Determine the [X, Y] coordinate at the center of the cell enclosing the given text.  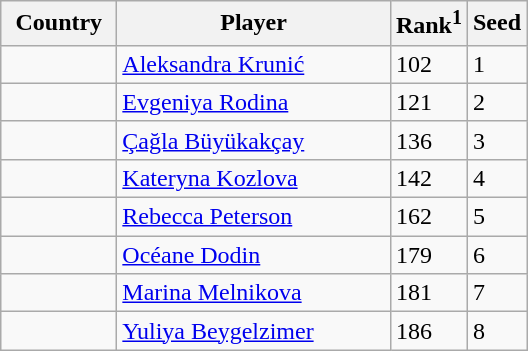
2 [496, 102]
3 [496, 140]
102 [428, 64]
Çağla Büyükakçay [254, 140]
6 [496, 255]
Rebecca Peterson [254, 217]
5 [496, 217]
Seed [496, 24]
186 [428, 331]
1 [496, 64]
4 [496, 178]
7 [496, 293]
Marina Melnikova [254, 293]
Océane Dodin [254, 255]
Yuliya Beygelzimer [254, 331]
Country [59, 24]
Player [254, 24]
136 [428, 140]
121 [428, 102]
181 [428, 293]
8 [496, 331]
Aleksandra Krunić [254, 64]
179 [428, 255]
162 [428, 217]
142 [428, 178]
Rank1 [428, 24]
Evgeniya Rodina [254, 102]
Kateryna Kozlova [254, 178]
